Return [x, y] of the center of cell containing provided text 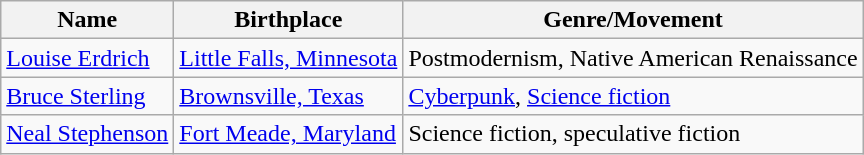
Bruce Sterling [88, 96]
Science fiction, speculative fiction [633, 134]
Louise Erdrich [88, 58]
Birthplace [288, 20]
Genre/Movement [633, 20]
Cyberpunk, Science fiction [633, 96]
Fort Meade, Maryland [288, 134]
Little Falls, Minnesota [288, 58]
Name [88, 20]
Neal Stephenson [88, 134]
Brownsville, Texas [288, 96]
Postmodernism, Native American Renaissance [633, 58]
